Determine the [x, y] coordinate at the center of the cell enclosing the given text.  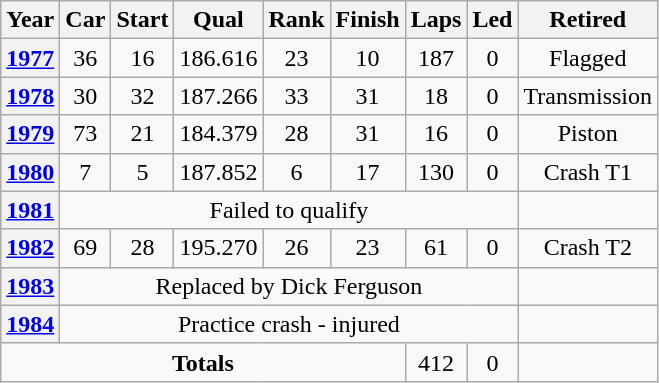
195.270 [218, 248]
184.379 [218, 134]
Rank [296, 20]
186.616 [218, 58]
Practice crash - injured [289, 324]
1980 [30, 172]
1983 [30, 286]
69 [86, 248]
Car [86, 20]
36 [86, 58]
187 [436, 58]
Flagged [588, 58]
32 [142, 96]
73 [86, 134]
Finish [368, 20]
Laps [436, 20]
130 [436, 172]
33 [296, 96]
Crash T2 [588, 248]
Led [492, 20]
1977 [30, 58]
Start [142, 20]
Crash T1 [588, 172]
Replaced by Dick Ferguson [289, 286]
1979 [30, 134]
21 [142, 134]
Piston [588, 134]
18 [436, 96]
7 [86, 172]
5 [142, 172]
Transmission [588, 96]
17 [368, 172]
61 [436, 248]
1982 [30, 248]
Retired [588, 20]
1978 [30, 96]
10 [368, 58]
6 [296, 172]
Failed to qualify [289, 210]
Year [30, 20]
Totals [203, 362]
1984 [30, 324]
1981 [30, 210]
Qual [218, 20]
187.852 [218, 172]
30 [86, 96]
26 [296, 248]
412 [436, 362]
187.266 [218, 96]
